Pinpoint the cell where the given text exists, returning its (X, Y) midpoint coordinate. 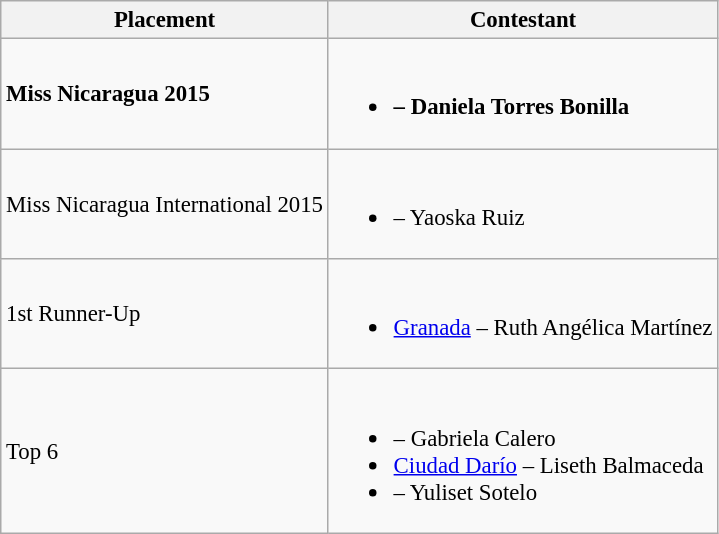
Miss Nicaragua 2015 (165, 94)
– Daniela Torres Bonilla (522, 94)
Miss Nicaragua International 2015 (165, 204)
Placement (165, 20)
– Gabriela Calero Ciudad Darío – Liseth Balmaceda – Yuliset Sotelo (522, 451)
1st Runner-Up (165, 314)
Top 6 (165, 451)
Contestant (522, 20)
– Yaoska Ruiz (522, 204)
Granada – Ruth Angélica Martínez (522, 314)
